For the text-containing cell, return its midpoint in (X, Y) coordinate format. 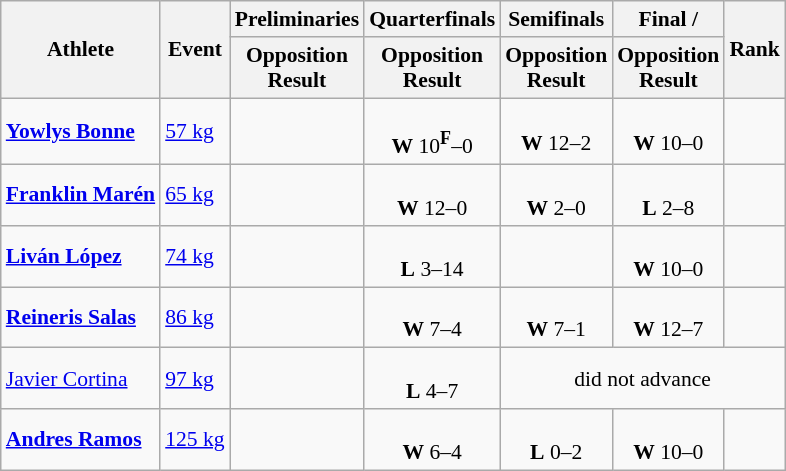
Final / (668, 19)
W 6–4 (432, 440)
L 0–2 (556, 440)
W 12–2 (556, 132)
W 12–0 (432, 196)
57 kg (194, 132)
86 kg (194, 318)
Rank (754, 50)
Liván López (80, 256)
did not advance (642, 378)
L 3–14 (432, 256)
Athlete (80, 50)
Preliminaries (297, 19)
65 kg (194, 196)
125 kg (194, 440)
Yowlys Bonne (80, 132)
W 2–0 (556, 196)
W 10F–0 (432, 132)
Quarterfinals (432, 19)
Semifinals (556, 19)
W 7–4 (432, 318)
Franklin Marén (80, 196)
Javier Cortina (80, 378)
Reineris Salas (80, 318)
97 kg (194, 378)
Event (194, 50)
L 2–8 (668, 196)
L 4–7 (432, 378)
Andres Ramos (80, 440)
W 12–7 (668, 318)
74 kg (194, 256)
W 7–1 (556, 318)
